Identify which cell holds the provided text, then report its (x, y) central coordinate. 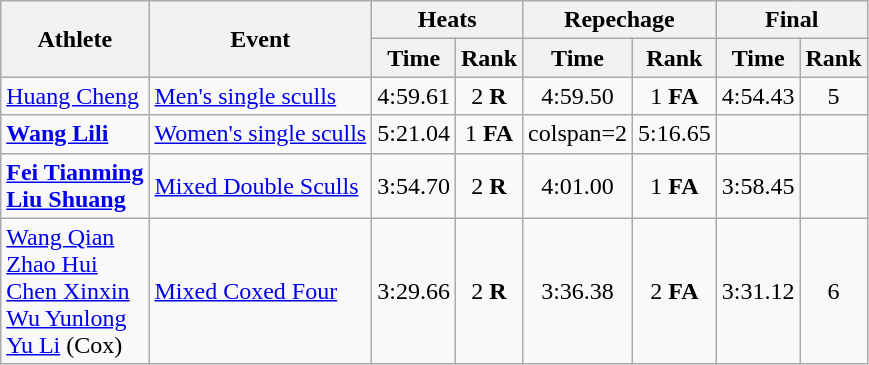
Event (260, 39)
Women's single sculls (260, 134)
4:01.00 (578, 186)
Heats (448, 20)
3:29.66 (414, 291)
5:16.65 (675, 134)
colspan=2 (578, 134)
Fei TianmingLiu Shuang (75, 186)
Men's single sculls (260, 96)
Mixed Coxed Four (260, 291)
5:21.04 (414, 134)
6 (834, 291)
2 FA (675, 291)
3:54.70 (414, 186)
Huang Cheng (75, 96)
Athlete (75, 39)
4:59.50 (578, 96)
Repechage (620, 20)
3:36.38 (578, 291)
Final (792, 20)
5 (834, 96)
Mixed Double Sculls (260, 186)
Wang QianZhao HuiChen XinxinWu YunlongYu Li (Cox) (75, 291)
3:31.12 (758, 291)
4:59.61 (414, 96)
Wang Lili (75, 134)
4:54.43 (758, 96)
3:58.45 (758, 186)
